Find where the given text appears and provide that cell's center as [x, y] coordinate. 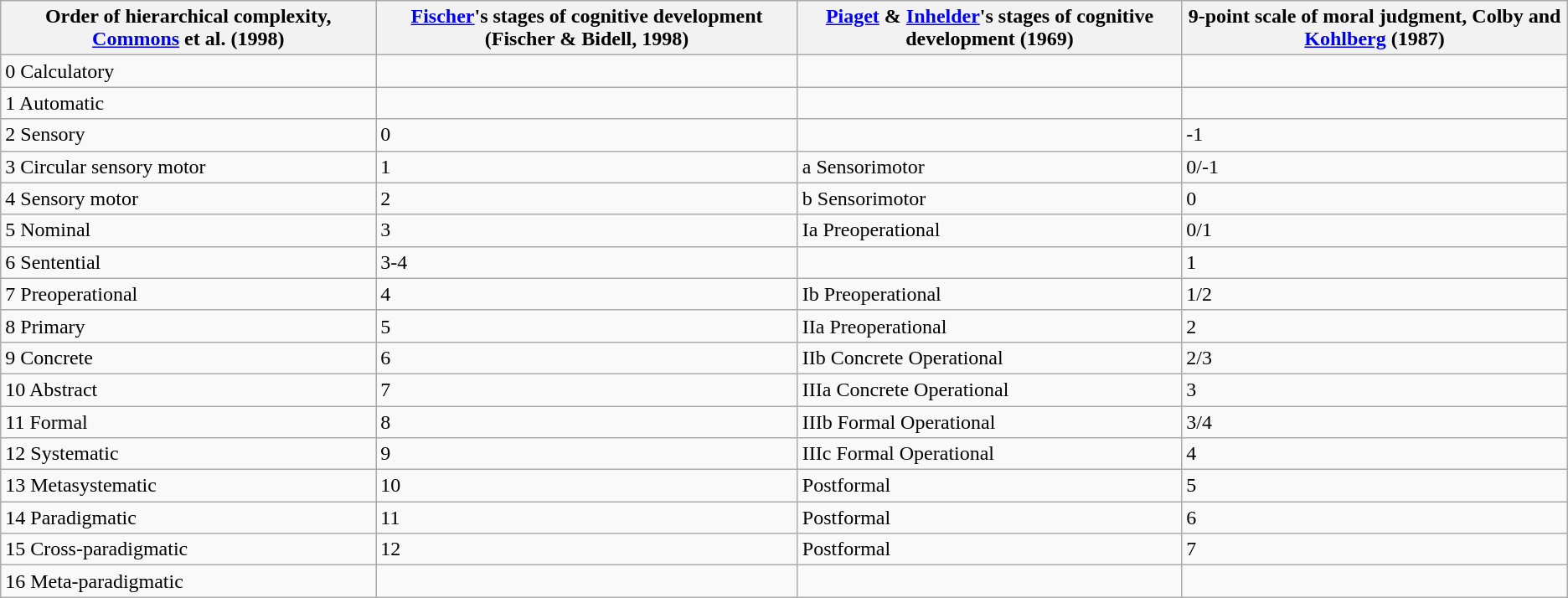
14 Paradigmatic [188, 518]
Fischer's stages of cognitive development (Fischer & Bidell, 1998) [587, 28]
2/3 [1375, 358]
3-4 [587, 262]
6 Sentential [188, 262]
0 Calculatory [188, 71]
16 Meta-paradigmatic [188, 581]
12 [587, 549]
IIa Preoperational [990, 326]
1/2 [1375, 294]
10 [587, 486]
Ib Preoperational [990, 294]
1 Automatic [188, 103]
-1 [1375, 135]
9 Concrete [188, 358]
4 Sensory motor [188, 198]
11 [587, 518]
IIIb Formal Operational [990, 421]
a Sensorimotor [990, 167]
7 Preoperational [188, 294]
11 Formal [188, 421]
Piaget & Inhelder's stages of cognitive development (1969) [990, 28]
IIIa Concrete Operational [990, 389]
8 Primary [188, 326]
5 Nominal [188, 230]
10 Abstract [188, 389]
0/1 [1375, 230]
IIIc Formal Operational [990, 454]
IIb Concrete Operational [990, 358]
b Sensorimotor [990, 198]
3/4 [1375, 421]
8 [587, 421]
0/-1 [1375, 167]
Order of hierarchical complexity, Commons et al. (1998) [188, 28]
9-point scale of moral judgment, Colby and Kohlberg (1987) [1375, 28]
13 Metasystematic [188, 486]
2 Sensory [188, 135]
9 [587, 454]
15 Cross-paradigmatic [188, 549]
Ia Preoperational [990, 230]
3 Circular sensory motor [188, 167]
12 Systematic [188, 454]
